Output the (X, Y) coordinate of the center of the cell containing the given text.  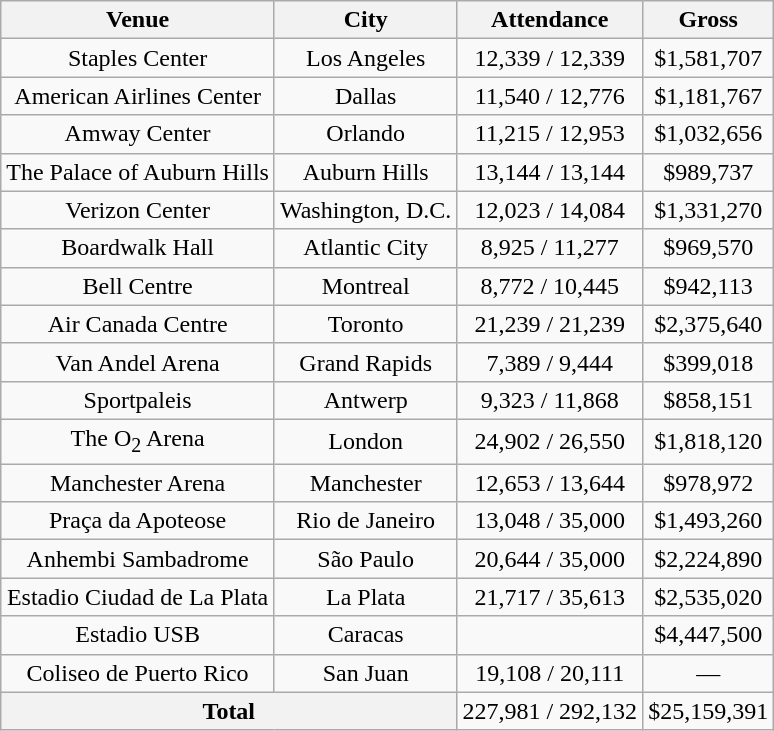
$2,224,890 (708, 559)
The Palace of Auburn Hills (138, 172)
Total (229, 711)
19,108 / 20,111 (550, 673)
Montreal (365, 286)
Attendance (550, 20)
La Plata (365, 597)
$2,535,020 (708, 597)
24,902 / 26,550 (550, 441)
$969,570 (708, 248)
Venue (138, 20)
$1,818,120 (708, 441)
$1,032,656 (708, 134)
21,239 / 21,239 (550, 324)
Washington, D.C. (365, 210)
$989,737 (708, 172)
Estadio USB (138, 635)
9,323 / 11,868 (550, 400)
Coliseo de Puerto Rico (138, 673)
Orlando (365, 134)
Amway Center (138, 134)
Manchester (365, 483)
13,048 / 35,000 (550, 521)
12,339 / 12,339 (550, 58)
Auburn Hills (365, 172)
13,144 / 13,144 (550, 172)
11,540 / 12,776 (550, 96)
11,215 / 12,953 (550, 134)
Antwerp (365, 400)
$25,159,391 (708, 711)
21,717 / 35,613 (550, 597)
$399,018 (708, 362)
12,023 / 14,084 (550, 210)
$2,375,640 (708, 324)
12,653 / 13,644 (550, 483)
Bell Centre (138, 286)
Gross (708, 20)
Verizon Center (138, 210)
227,981 / 292,132 (550, 711)
Manchester Arena (138, 483)
Staples Center (138, 58)
Anhembi Sambadrome (138, 559)
Grand Rapids (365, 362)
$1,181,767 (708, 96)
7,389 / 9,444 (550, 362)
— (708, 673)
$4,447,500 (708, 635)
Praça da Apoteose (138, 521)
São Paulo (365, 559)
Rio de Janeiro (365, 521)
$858,151 (708, 400)
London (365, 441)
The O2 Arena (138, 441)
Boardwalk Hall (138, 248)
San Juan (365, 673)
$1,581,707 (708, 58)
Estadio Ciudad de La Plata (138, 597)
$1,331,270 (708, 210)
$942,113 (708, 286)
Air Canada Centre (138, 324)
8,772 / 10,445 (550, 286)
City (365, 20)
Caracas (365, 635)
Dallas (365, 96)
Los Angeles (365, 58)
American Airlines Center (138, 96)
8,925 / 11,277 (550, 248)
20,644 / 35,000 (550, 559)
Sportpaleis (138, 400)
Toronto (365, 324)
Van Andel Arena (138, 362)
$978,972 (708, 483)
$1,493,260 (708, 521)
Atlantic City (365, 248)
